Capture the cell that displays the provided text and extract its [x, y] central coordinate. 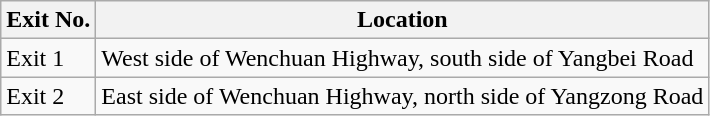
Exit No. [48, 20]
East side of Wenchuan Highway, north side of Yangzong Road [402, 96]
West side of Wenchuan Highway, south side of Yangbei Road [402, 58]
Location [402, 20]
Exit 2 [48, 96]
Exit 1 [48, 58]
